For the text-containing cell, return its midpoint in (x, y) coordinate format. 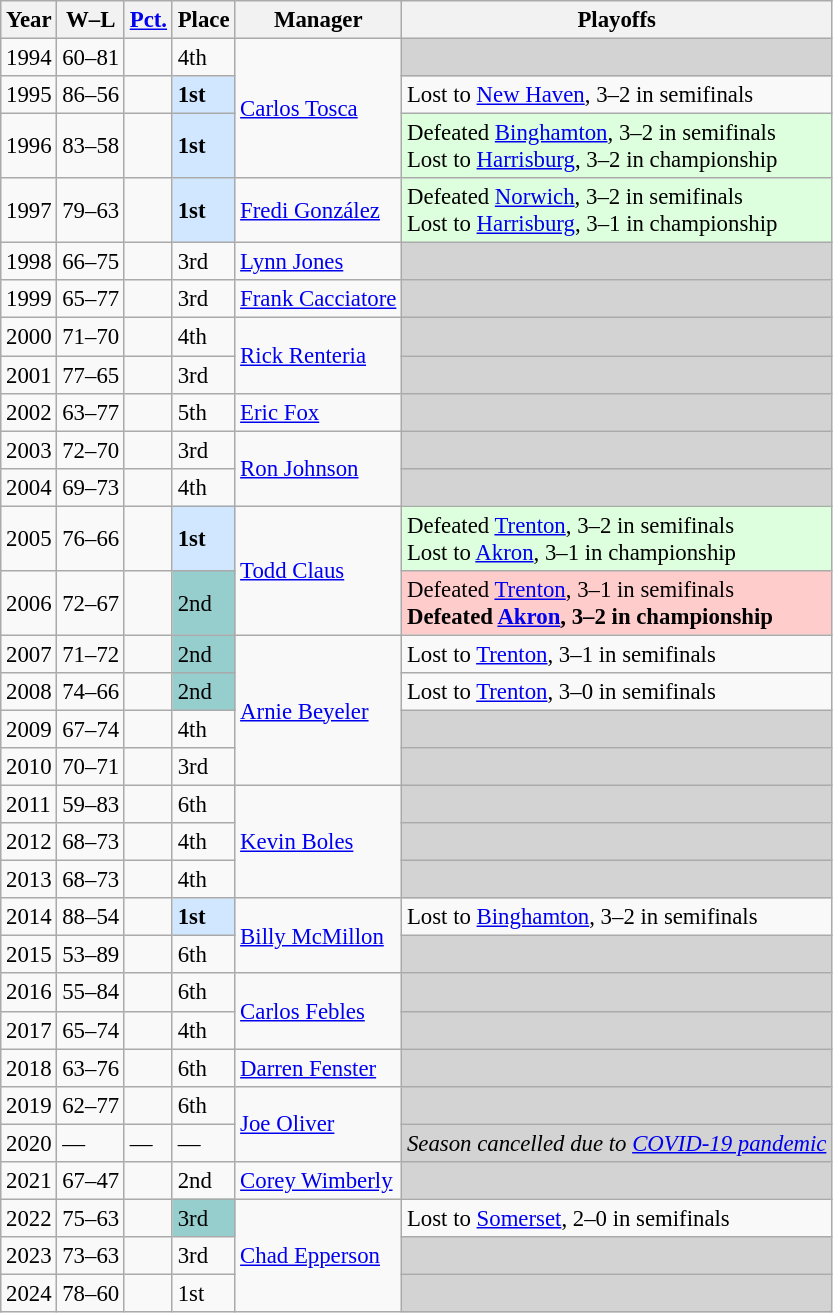
Season cancelled due to COVID-19 pandemic (617, 1143)
79–63 (91, 210)
72–70 (91, 450)
2018 (29, 1068)
2000 (29, 337)
5th (203, 412)
76–66 (91, 538)
Lost to Somerset, 2–0 in semifinals (617, 1218)
1997 (29, 210)
77–65 (91, 375)
83–58 (91, 146)
63–77 (91, 412)
2010 (29, 767)
65–77 (91, 299)
2020 (29, 1143)
2002 (29, 412)
W–L (91, 20)
Manager (318, 20)
Kevin Boles (318, 842)
2001 (29, 375)
2011 (29, 805)
2021 (29, 1181)
Place (203, 20)
Defeated Binghamton, 3–2 in semifinalsLost to Harrisburg, 3–2 in championship (617, 146)
53–89 (91, 955)
2012 (29, 842)
Pct. (148, 20)
Defeated Trenton, 3–2 in semifinalsLost to Akron, 3–1 in championship (617, 538)
62–77 (91, 1105)
67–47 (91, 1181)
Year (29, 20)
88–54 (91, 917)
2019 (29, 1105)
Carlos Febles (318, 1012)
70–71 (91, 767)
Defeated Trenton, 3–1 in semifinalsDefeated Akron, 3–2 in championship (617, 604)
2006 (29, 604)
2014 (29, 917)
55–84 (91, 993)
Rick Renteria (318, 356)
Lost to Trenton, 3–0 in semifinals (617, 692)
2022 (29, 1218)
Lost to Binghamton, 3–2 in semifinals (617, 917)
73–63 (91, 1256)
Todd Claus (318, 570)
Chad Epperson (318, 1256)
2015 (29, 955)
2017 (29, 1030)
2008 (29, 692)
2013 (29, 880)
60–81 (91, 58)
Arnie Beyeler (318, 710)
Billy McMillon (318, 936)
1996 (29, 146)
Joe Oliver (318, 1124)
Frank Cacciatore (318, 299)
Eric Fox (318, 412)
2024 (29, 1293)
69–73 (91, 487)
Lynn Jones (318, 262)
2004 (29, 487)
2009 (29, 729)
65–74 (91, 1030)
59–83 (91, 805)
2016 (29, 993)
78–60 (91, 1293)
86–56 (91, 95)
Ron Johnson (318, 468)
71–70 (91, 337)
2005 (29, 538)
1994 (29, 58)
72–67 (91, 604)
2023 (29, 1256)
75–63 (91, 1218)
Fredi González (318, 210)
63–76 (91, 1068)
Defeated Norwich, 3–2 in semifinalsLost to Harrisburg, 3–1 in championship (617, 210)
67–74 (91, 729)
1995 (29, 95)
2003 (29, 450)
Lost to New Haven, 3–2 in semifinals (617, 95)
Corey Wimberly (318, 1181)
Playoffs (617, 20)
74–66 (91, 692)
1999 (29, 299)
66–75 (91, 262)
Darren Fenster (318, 1068)
71–72 (91, 654)
Lost to Trenton, 3–1 in semifinals (617, 654)
Carlos Tosca (318, 109)
1998 (29, 262)
2007 (29, 654)
